Return the (x, y) coordinate for the center point of the cell that contains the specified text.  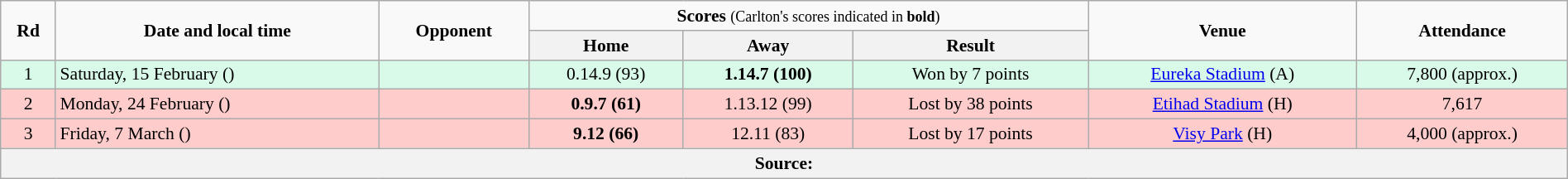
4,000 (approx.) (1462, 134)
0.14.9 (93) (605, 75)
Lost by 17 points (970, 134)
3 (28, 134)
Scores (Carlton's scores indicated in bold) (808, 16)
Date and local time (217, 30)
Rd (28, 30)
Etihad Stadium (H) (1222, 104)
1.14.7 (100) (768, 75)
Monday, 24 February () (217, 104)
Saturday, 15 February () (217, 75)
7,800 (approx.) (1462, 75)
Away (768, 46)
Source: (784, 163)
1 (28, 75)
1.13.12 (99) (768, 104)
Visy Park (H) (1222, 134)
12.11 (83) (768, 134)
Opponent (453, 30)
Venue (1222, 30)
2 (28, 104)
Lost by 38 points (970, 104)
9.12 (66) (605, 134)
7,617 (1462, 104)
Attendance (1462, 30)
0.9.7 (61) (605, 104)
Won by 7 points (970, 75)
Eureka Stadium (A) (1222, 75)
Friday, 7 March () (217, 134)
Result (970, 46)
Home (605, 46)
